Output the (x, y) coordinate of the center of the cell containing the given text.  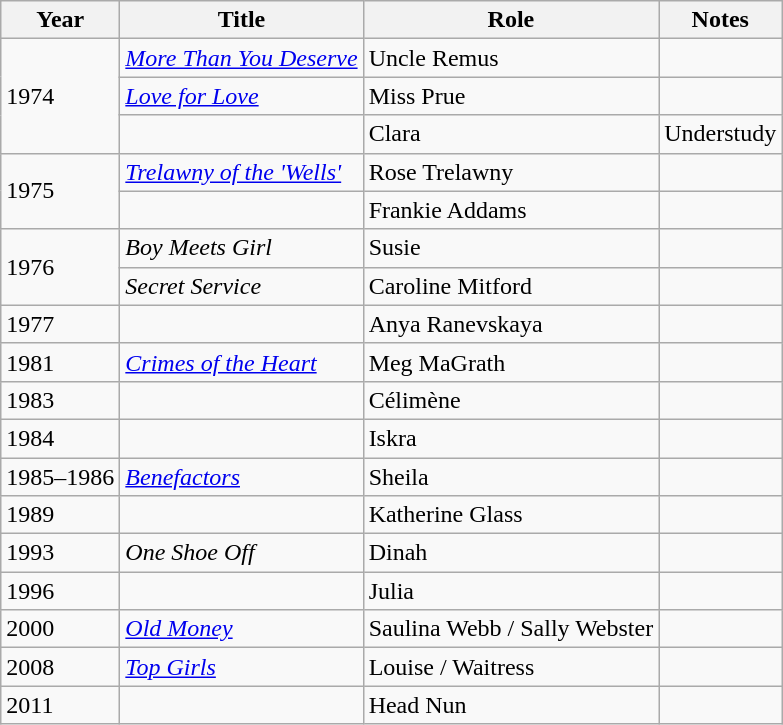
2000 (60, 629)
Love for Love (242, 96)
Rose Trelawny (511, 172)
Title (242, 20)
1983 (60, 400)
Saulina Webb / Sally Webster (511, 629)
1996 (60, 591)
Miss Prue (511, 96)
More Than You Deserve (242, 58)
2008 (60, 667)
Meg MaGrath (511, 362)
Caroline Mitford (511, 286)
Secret Service (242, 286)
Notes (720, 20)
Old Money (242, 629)
One Shoe Off (242, 553)
Anya Ranevskaya (511, 324)
Julia (511, 591)
Clara (511, 134)
Célimène (511, 400)
1975 (60, 191)
Benefactors (242, 477)
1989 (60, 515)
Louise / Waitress (511, 667)
Top Girls (242, 667)
2011 (60, 705)
Susie (511, 248)
Frankie Addams (511, 210)
Katherine Glass (511, 515)
Understudy (720, 134)
Year (60, 20)
Dinah (511, 553)
1993 (60, 553)
Crimes of the Heart (242, 362)
Trelawny of the 'Wells' (242, 172)
1985–1986 (60, 477)
1981 (60, 362)
Boy Meets Girl (242, 248)
1976 (60, 267)
Iskra (511, 438)
Role (511, 20)
Sheila (511, 477)
1984 (60, 438)
1974 (60, 96)
1977 (60, 324)
Head Nun (511, 705)
Uncle Remus (511, 58)
